Pinpoint the cell where the given text exists, returning its (x, y) midpoint coordinate. 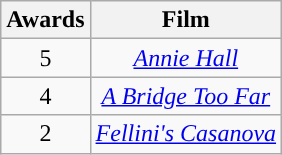
4 (46, 96)
Fellini's Casanova (186, 134)
2 (46, 134)
5 (46, 58)
A Bridge Too Far (186, 96)
Annie Hall (186, 58)
Awards (46, 20)
Film (186, 20)
